Locate the cell with the specified text and output its [x, y] center coordinate. 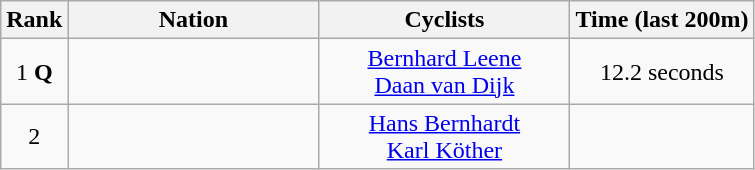
Hans Bernhardt Karl Köther [444, 136]
Cyclists [444, 20]
Time (last 200m) [662, 20]
1 Q [34, 72]
Rank [34, 20]
Nation [194, 20]
2 [34, 136]
Bernhard Leene Daan van Dijk [444, 72]
12.2 seconds [662, 72]
